Determine the (x, y) coordinate at the center of the cell enclosing the given text.  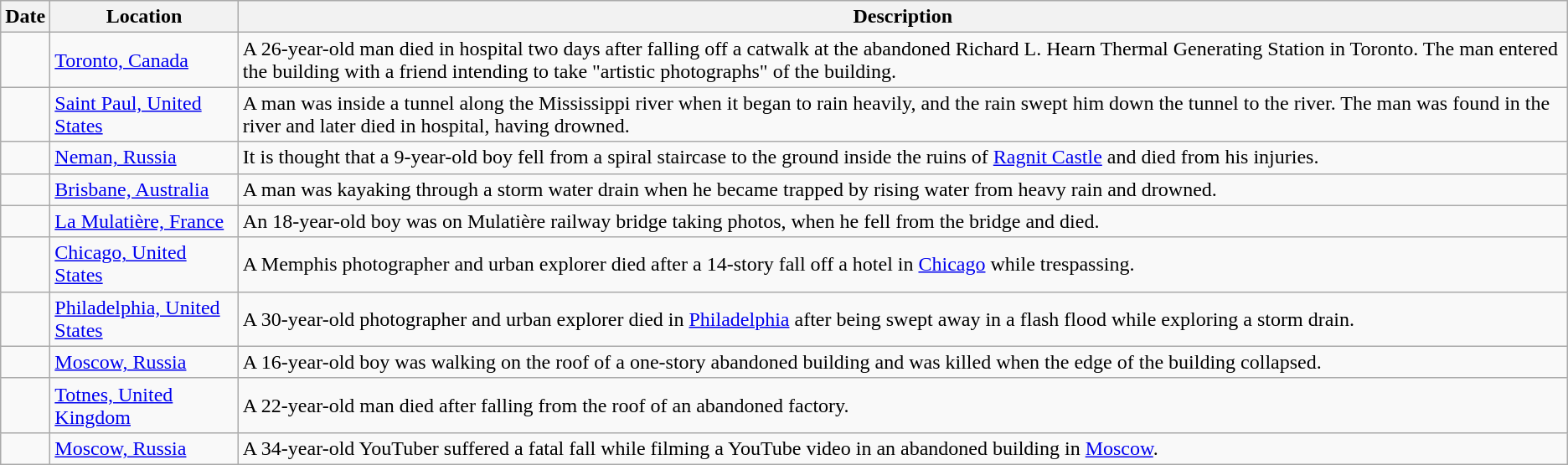
A 34-year-old YouTuber suffered a fatal fall while filming a YouTube video in an abandoned building in Moscow. (903, 448)
A Memphis photographer and urban explorer died after a 14-story fall off a hotel in Chicago while trespassing. (903, 265)
A 30-year-old photographer and urban explorer died in Philadelphia after being swept away in a flash flood while exploring a storm drain. (903, 318)
It is thought that a 9-year-old boy fell from a spiral staircase to the ground inside the ruins of Ragnit Castle and died from his injuries. (903, 158)
Philadelphia, United States (144, 318)
An 18-year-old boy was on Mulatière railway bridge taking photos, when he fell from the bridge and died. (903, 221)
Location (144, 17)
Brisbane, Australia (144, 189)
A 22-year-old man died after falling from the roof of an abandoned factory. (903, 406)
Totnes, United Kingdom (144, 406)
Date (25, 17)
Neman, Russia (144, 158)
Toronto, Canada (144, 60)
A 16-year-old boy was walking on the roof of a one-story abandoned building and was killed when the edge of the building collapsed. (903, 362)
A man was kayaking through a storm water drain when he became trapped by rising water from heavy rain and drowned. (903, 189)
Chicago, United States (144, 265)
Saint Paul, United States (144, 114)
Description (903, 17)
La Mulatière, France (144, 221)
